Find where the given text appears and provide that cell's center as (x, y) coordinate. 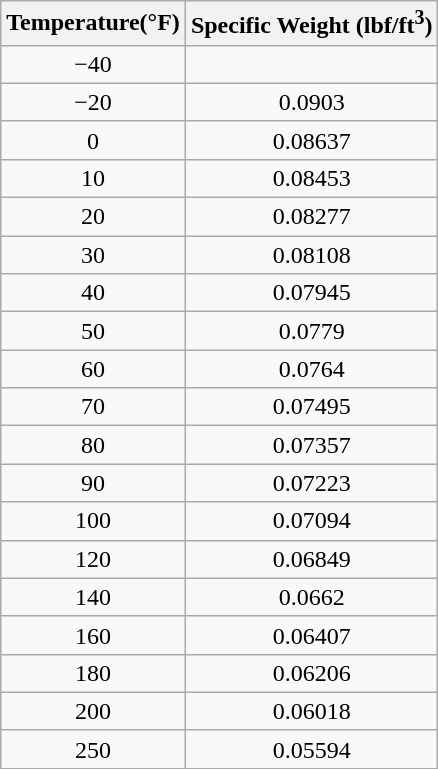
0.0662 (312, 597)
−20 (94, 102)
10 (94, 178)
0.06407 (312, 635)
0 (94, 140)
70 (94, 407)
0.08108 (312, 255)
0.06849 (312, 559)
30 (94, 255)
0.05594 (312, 749)
20 (94, 217)
200 (94, 711)
140 (94, 597)
160 (94, 635)
90 (94, 483)
0.06206 (312, 673)
60 (94, 369)
0.07094 (312, 521)
0.0779 (312, 331)
0.07495 (312, 407)
0.0903 (312, 102)
0.07223 (312, 483)
180 (94, 673)
40 (94, 293)
80 (94, 445)
250 (94, 749)
0.08637 (312, 140)
50 (94, 331)
0.07357 (312, 445)
−40 (94, 64)
Temperature(°F) (94, 24)
0.0764 (312, 369)
100 (94, 521)
0.07945 (312, 293)
120 (94, 559)
Specific Weight (lbf/ft3) (312, 24)
0.08453 (312, 178)
0.08277 (312, 217)
0.06018 (312, 711)
